Locate the cell with the specified text and output its (x, y) center coordinate. 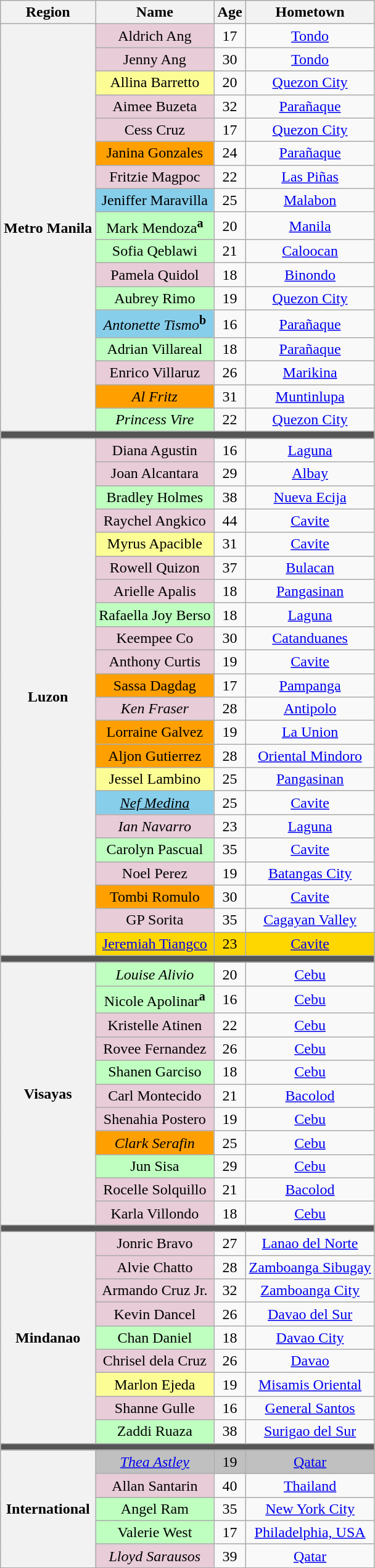
Aubrey Rimo (155, 298)
Manila (310, 226)
Jessel Lambino (155, 779)
Princess Vire (155, 420)
Caloocan (310, 251)
Al Fritz (155, 396)
Age (229, 12)
International (48, 1509)
Binondo (310, 275)
Batangas City (310, 873)
Rocelle Solquillo (155, 1189)
Aljon Gutierrez (155, 756)
La Union (310, 732)
Surigao del Sur (310, 1432)
Keempee Co (155, 638)
Davao (310, 1361)
Rafaella Joy Berso (155, 614)
Adrian Villareal (155, 350)
Zamboanga Sibugay (310, 1267)
Name (155, 12)
Louise Alivio (155, 974)
Muntinlupa (310, 396)
Thailand (310, 1485)
Hometown (310, 12)
Zamboanga City (310, 1291)
Pamela Quidol (155, 275)
Raychel Angkico (155, 521)
Ken Fraser (155, 709)
Jun Sisa (155, 1166)
Thea Astley (155, 1462)
Davao del Sur (310, 1314)
Luzon (48, 697)
Marikina (310, 373)
Antipolo (310, 709)
Albay (310, 474)
Rovee Fernandez (155, 1049)
Sofia Qeblawi (155, 251)
Sassa Dagdag (155, 685)
Zaddi Ruaza (155, 1432)
39 (229, 1556)
24 (229, 153)
Diana Agustin (155, 450)
Misamis Oriental (310, 1385)
Philadelphia, USA (310, 1532)
Carolyn Pascual (155, 850)
GP Sorita (155, 920)
Lloyd Sarausos (155, 1556)
New York City (310, 1509)
Antonette Tismob (155, 324)
Anthony Curtis (155, 661)
Marlon Ejeda (155, 1385)
Lorraine Galvez (155, 732)
Kevin Dancel (155, 1314)
Bulacan (310, 568)
Pampanga (310, 685)
Nicole Apolinara (155, 999)
Noel Perez (155, 873)
Region (48, 12)
Tombi Romulo (155, 897)
Cagayan Valley (310, 920)
Alvie Chatto (155, 1267)
Janina Gonzales (155, 153)
Nueva Ecija (310, 497)
Angel Ram (155, 1509)
Shenahia Postero (155, 1119)
Allan Santarin (155, 1485)
Enrico Villaruz (155, 373)
Allina Barretto (155, 83)
Las Piñas (310, 177)
Catanduanes (310, 638)
Jenny Ang (155, 59)
44 (229, 521)
Joan Alcantara (155, 474)
Mindanao (48, 1338)
Kristelle Atinen (155, 1025)
Myrus Apacible (155, 544)
Chrisel dela Cruz (155, 1361)
Valerie West (155, 1532)
Chan Daniel (155, 1338)
Clark Serafin (155, 1142)
Rowell Quizon (155, 568)
Arielle Apalis (155, 591)
40 (229, 1485)
Karla Villondo (155, 1213)
Lanao del Norte (310, 1244)
Visayas (48, 1093)
Carl Montecido (155, 1096)
Aimee Buzeta (155, 106)
General Santos (310, 1408)
Cess Cruz (155, 130)
Armando Cruz Jr. (155, 1291)
Jonric Bravo (155, 1244)
Jeniffer Maravilla (155, 200)
Fritzie Magpoc (155, 177)
Mark Mendozaa (155, 226)
Ian Navarro (155, 826)
Oriental Mindoro (310, 756)
Nef Medina (155, 803)
Bradley Holmes (155, 497)
Metro Manila (48, 228)
Shanen Garciso (155, 1072)
Malabon (310, 200)
Shanne Gulle (155, 1408)
Aldrich Ang (155, 36)
Jeremiah Tiangco (155, 944)
Davao City (310, 1338)
37 (229, 568)
27 (229, 1244)
